Return the [X, Y] coordinate for the center point of the cell that contains the specified text.  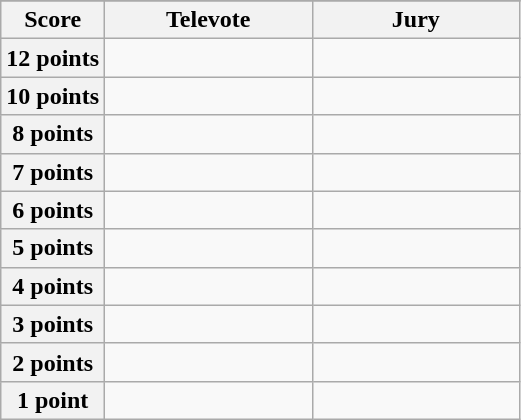
3 points [53, 324]
5 points [53, 248]
Televote [209, 20]
4 points [53, 286]
6 points [53, 210]
Jury [416, 20]
12 points [53, 58]
10 points [53, 96]
8 points [53, 134]
Score [53, 20]
7 points [53, 172]
2 points [53, 362]
1 point [53, 400]
